Detect which cell encompasses the target text, then output its (X, Y) center coordinate. 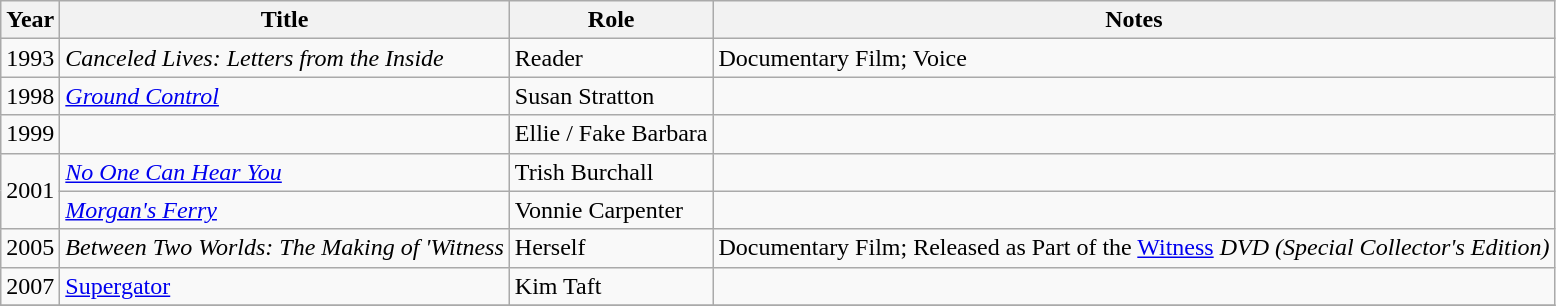
Vonnie Carpenter (611, 210)
1998 (30, 96)
Morgan's Ferry (285, 210)
2005 (30, 248)
No One Can Hear You (285, 172)
Susan Stratton (611, 96)
Documentary Film; Released as Part of the Witness DVD (Special Collector's Edition) (1134, 248)
Ground Control (285, 96)
Notes (1134, 20)
Supergator (285, 286)
Kim Taft (611, 286)
Ellie / Fake Barbara (611, 134)
Herself (611, 248)
Year (30, 20)
2001 (30, 191)
2007 (30, 286)
1999 (30, 134)
Trish Burchall (611, 172)
Canceled Lives: Letters from the Inside (285, 58)
1993 (30, 58)
Role (611, 20)
Title (285, 20)
Between Two Worlds: The Making of 'Witness (285, 248)
Reader (611, 58)
Documentary Film; Voice (1134, 58)
